Locate the cell with the specified text and output its [x, y] center coordinate. 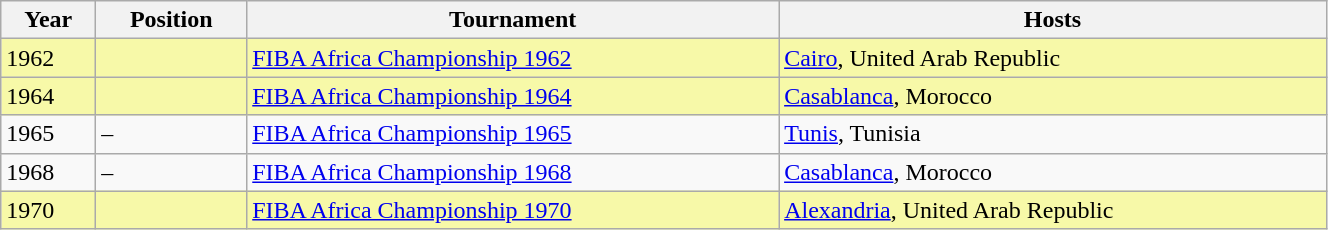
1968 [48, 172]
Alexandria, United Arab Republic [1053, 210]
Year [48, 20]
Cairo, United Arab Republic [1053, 58]
1964 [48, 96]
1970 [48, 210]
FIBA Africa Championship 1968 [513, 172]
1962 [48, 58]
FIBA Africa Championship 1970 [513, 210]
FIBA Africa Championship 1965 [513, 134]
Position [172, 20]
Hosts [1053, 20]
Tournament [513, 20]
FIBA Africa Championship 1964 [513, 96]
Tunis, Tunisia [1053, 134]
FIBA Africa Championship 1962 [513, 58]
1965 [48, 134]
